For the text-containing cell, return its midpoint in (X, Y) coordinate format. 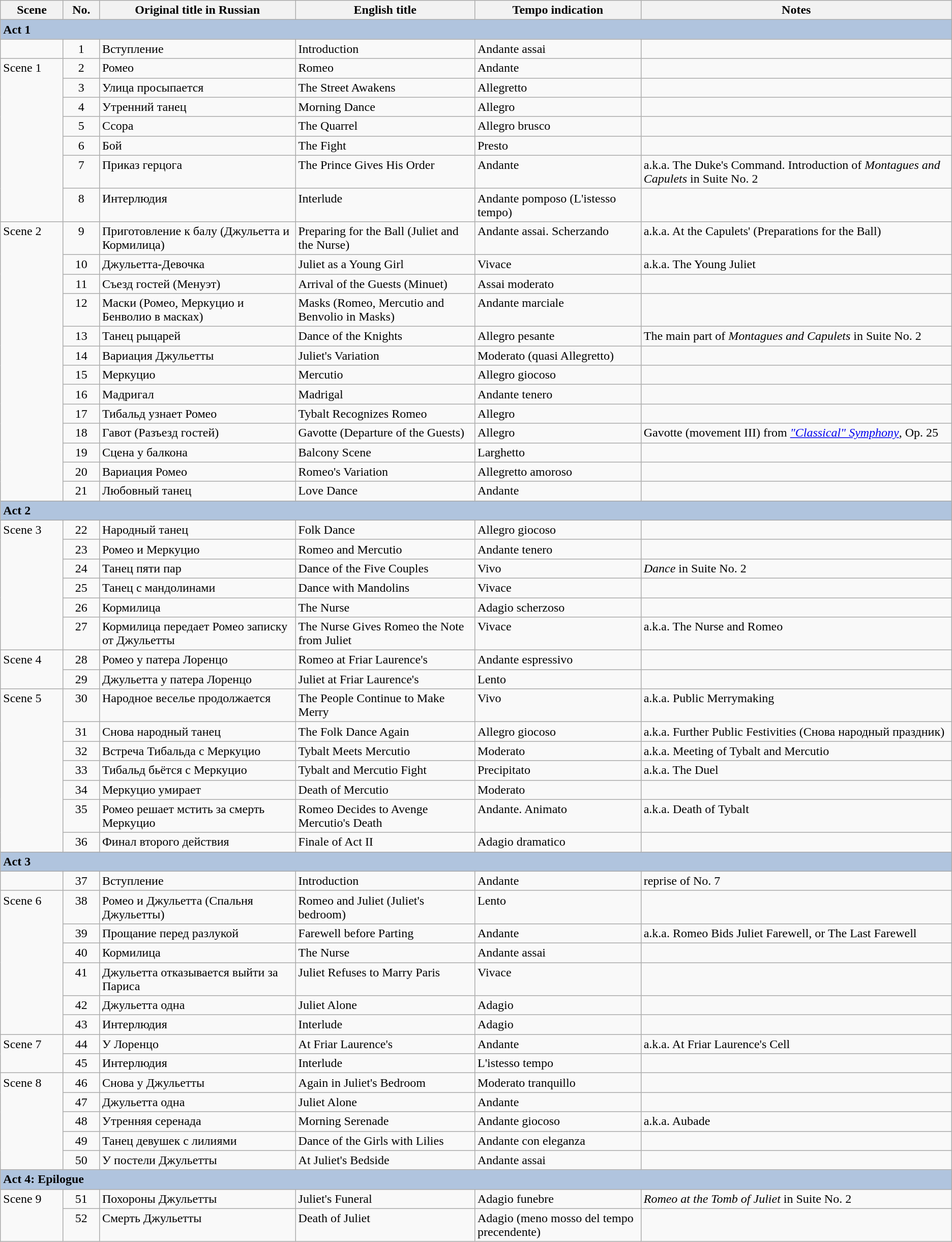
Dance of the Five Couples (385, 568)
Ромео (197, 68)
Scene 1 (32, 140)
Народный танец (197, 530)
Scene 6 (32, 962)
Тибальд бьётся с Меркуцио (197, 770)
1 (81, 49)
Morning Dance (385, 107)
The Street Awakens (385, 88)
Morning Serenade (385, 1121)
Notes (796, 10)
51 (81, 1199)
Act 3 (476, 861)
50 (81, 1160)
Adagio scherzoso (557, 607)
a.k.a. Further Public Festivities (Снова народный праздник) (796, 732)
Allegro brusco (557, 126)
Masks (Romeo, Mercutio and Benvolio in Masks) (385, 310)
Andante marciale (557, 310)
The Prince Gives His Order (385, 172)
49 (81, 1141)
5 (81, 126)
Dance of the Knights (385, 336)
Juliet's Variation (385, 356)
At Friar Laurence's (385, 1044)
Romeo and Juliet (Juliet's bedroom) (385, 907)
a.k.a. At Friar Laurence's Cell (796, 1044)
Farewell before Parting (385, 933)
4 (81, 107)
a.k.a. Public Merrymaking (796, 705)
L'istesso tempo (557, 1063)
Precipitato (557, 770)
Madrigal (385, 394)
The Quarrel (385, 126)
Меркуцио (197, 375)
Джульетта у патера Лоренцо (197, 679)
39 (81, 933)
Romeo at Friar Laurence's (385, 660)
44 (81, 1044)
8 (81, 205)
Scene 4 (32, 670)
Romeo at the Tomb of Juliet in Suite No. 2 (796, 1199)
19 (81, 452)
Dance with Mandolins (385, 588)
Scene 7 (32, 1054)
52 (81, 1225)
Andante espressivo (557, 660)
Juliet as a Young Girl (385, 264)
Tybalt Meets Mercutio (385, 751)
9 (81, 238)
Ромео у патера Лоренцо (197, 660)
Приготовление к балу (Джульетта и Кормилица) (197, 238)
Adagio dramatico (557, 842)
46 (81, 1083)
Меркуцио умирает (197, 790)
11 (81, 283)
12 (81, 310)
Finale of Act II (385, 842)
Танец рыцарей (197, 336)
Moderato (quasi Allegretto) (557, 356)
Andante con eleganza (557, 1141)
33 (81, 770)
Juliet's Funeral (385, 1199)
Allegretto amoroso (557, 472)
Romeo's Variation (385, 472)
Ромео и Меркуцио (197, 549)
20 (81, 472)
38 (81, 907)
Встреча Тибальда с Меркуцио (197, 751)
Scene 5 (32, 770)
2 (81, 68)
Scene 2 (32, 361)
17 (81, 414)
10 (81, 264)
48 (81, 1121)
Act 1 (476, 30)
Again in Juliet's Bedroom (385, 1083)
34 (81, 790)
Scene 9 (32, 1215)
Финал второго действия (197, 842)
Любовный танец (197, 491)
a.k.a. At the Capulets' (Preparations for the Ball) (796, 238)
27 (81, 634)
Джульетта отказывается выйти за Париса (197, 979)
a.k.a. The Duel (796, 770)
Scene 3 (32, 585)
Andante assai. Scherzando (557, 238)
a.k.a. Aubade (796, 1121)
Tybalt and Mercutio Fight (385, 770)
Larghetto (557, 452)
Scene 8 (32, 1121)
a.k.a. The Nurse and Romeo (796, 634)
Прощание перед разлукой (197, 933)
30 (81, 705)
16 (81, 394)
40 (81, 952)
15 (81, 375)
35 (81, 816)
Act 4: Epilogue (476, 1179)
Adagio funebre (557, 1199)
Улица просыпается (197, 88)
37 (81, 881)
a.k.a. The Duke's Command. Introduction of Montagues and Capulets in Suite No. 2 (796, 172)
18 (81, 433)
Romeo Decides to Avenge Mercutio's Death (385, 816)
Love Dance (385, 491)
Танец с мандолинами (197, 588)
Allegro pesante (557, 336)
45 (81, 1063)
Тибальд узнает Ромео (197, 414)
Andante. Animato (557, 816)
Вариация Ромео (197, 472)
Preparing for the Ball (Juliet and the Nurse) (385, 238)
22 (81, 530)
Снова у Джульетты (197, 1083)
The Fight (385, 146)
Кормилица передает Ромео записку от Джульетты (197, 634)
Ромео и Джульетта (Спальня Джульетты) (197, 907)
Andante giocoso (557, 1121)
Moderato tranquillo (557, 1083)
Мадригал (197, 394)
У Лоренцо (197, 1044)
Act 2 (476, 510)
Утренний танец (197, 107)
21 (81, 491)
Маски (Ромео, Меркуцио и Бенволио в масках) (197, 310)
Dance in Suite No. 2 (796, 568)
23 (81, 549)
Juliet Refuses to Marry Paris (385, 979)
6 (81, 146)
Смерть Джульетты (197, 1225)
Andante pomposo (L'istesso tempo) (557, 205)
a.k.a. The Young Juliet (796, 264)
Сцена у балкона (197, 452)
36 (81, 842)
32 (81, 751)
Gavotte (movement III) from "Classical" Symphony, Op. 25 (796, 433)
Mercutio (385, 375)
29 (81, 679)
Juliet at Friar Laurence's (385, 679)
Ромео решает мстить за смерть Меркуцио (197, 816)
Death of Juliet (385, 1225)
25 (81, 588)
Похороны Джульетты (197, 1199)
Death of Mercutio (385, 790)
7 (81, 172)
Снова народный танец (197, 732)
a.k.a. Romeo Bids Juliet Farewell, or The Last Farewell (796, 933)
24 (81, 568)
47 (81, 1102)
The Nurse Gives Romeo the Note from Juliet (385, 634)
31 (81, 732)
Бой (197, 146)
Folk Dance (385, 530)
Assai moderato (557, 283)
Приказ герцога (197, 172)
Гавот (Разъезд гостей) (197, 433)
At Juliet's Bedside (385, 1160)
13 (81, 336)
У постели Джульетты (197, 1160)
Arrival of the Guests (Minuet) (385, 283)
Ссора (197, 126)
a.k.a. Meeting of Tybalt and Mercutio (796, 751)
Original title in Russian (197, 10)
Gavotte (Departure of the Guests) (385, 433)
Presto (557, 146)
The main part of Montagues and Capulets in Suite No. 2 (796, 336)
Adagio (meno mosso del tempo precendente) (557, 1225)
Romeo (385, 68)
Romeo and Mercutio (385, 549)
Джульетта-Девочка (197, 264)
41 (81, 979)
26 (81, 607)
Народное веселье продолжается (197, 705)
No. (81, 10)
3 (81, 88)
28 (81, 660)
Allegretto (557, 88)
14 (81, 356)
The People Continue to Make Merry (385, 705)
Tybalt Recognizes Romeo (385, 414)
Утренняя серенада (197, 1121)
Dance of the Girls with Lilies (385, 1141)
a.k.a. Death of Tybalt (796, 816)
Танец пяти пар (197, 568)
Tempo indication (557, 10)
43 (81, 1025)
The Folk Dance Again (385, 732)
Съезд гостей (Менуэт) (197, 283)
Scene (32, 10)
English title (385, 10)
42 (81, 1005)
Balcony Scene (385, 452)
reprise of No. 7 (796, 881)
Вариация Джульетты (197, 356)
Танец девушек с лилиями (197, 1141)
